Return the [x, y] coordinate for the center point of the cell that contains the specified text.  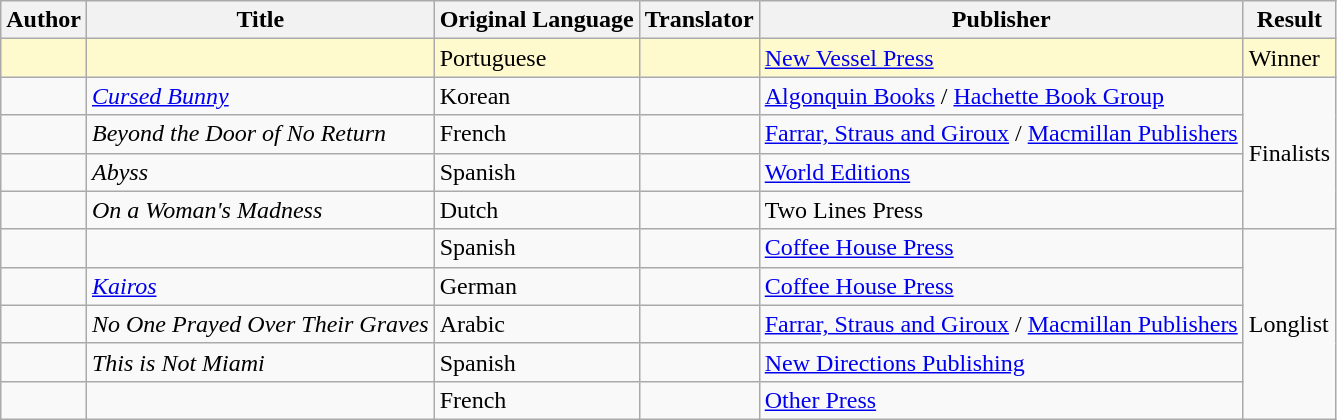
World Editions [1001, 172]
Abyss [260, 172]
Title [260, 20]
Dutch [536, 210]
Korean [536, 96]
Translator [699, 20]
Algonquin Books / Hachette Book Group [1001, 96]
On a Woman's Madness [260, 210]
Two Lines Press [1001, 210]
Cursed Bunny [260, 96]
German [536, 286]
Result [1289, 20]
Author [44, 20]
Winner [1289, 58]
Beyond the Door of No Return [260, 134]
Other Press [1001, 400]
This is Not Miami [260, 362]
Original Language [536, 20]
Longlist [1289, 324]
Finalists [1289, 153]
No One Prayed Over Their Graves [260, 324]
Publisher [1001, 20]
Kairos [260, 286]
New Directions Publishing [1001, 362]
Arabic [536, 324]
Portuguese [536, 58]
New Vessel Press [1001, 58]
